Output the (X, Y) coordinate of the center of the cell containing the given text.  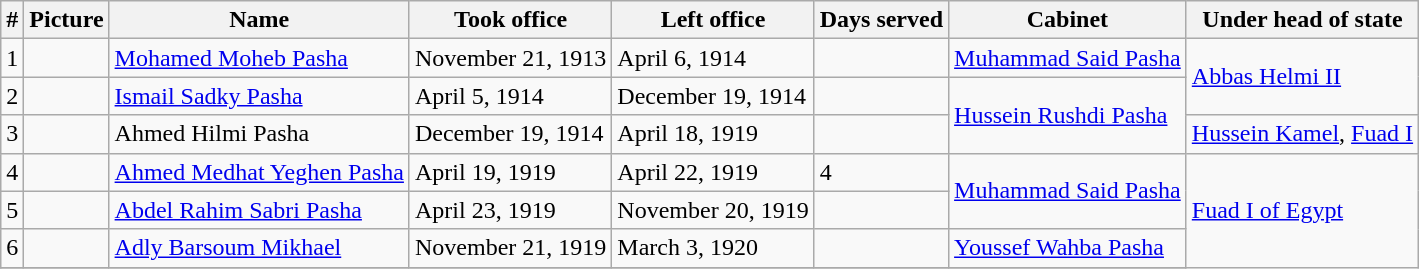
Name (259, 20)
Mohamed Moheb Pasha (259, 58)
April 5, 1914 (510, 96)
Ahmed Hilmi Pasha (259, 134)
Ahmed Medhat Yeghen Pasha (259, 172)
Abdel Rahim Sabri Pasha (259, 210)
Adly Barsoum Mikhael (259, 248)
Days served (881, 20)
April 19, 1919 (510, 172)
5 (12, 210)
Hussein Rushdi Pasha (1068, 115)
Under head of state (1302, 20)
Ismail Sadky Pasha (259, 96)
# (12, 20)
April 6, 1914 (713, 58)
November 21, 1919 (510, 248)
Youssef Wahba Pasha (1068, 248)
Left office (713, 20)
Fuad I of Egypt (1302, 210)
2 (12, 96)
Hussein Kamel, Fuad I (1302, 134)
1 (12, 58)
April 18, 1919 (713, 134)
November 21, 1913 (510, 58)
Abbas Helmi II (1302, 77)
6 (12, 248)
Picture (66, 20)
March 3, 1920 (713, 248)
Took office (510, 20)
3 (12, 134)
November 20, 1919 (713, 210)
April 22, 1919 (713, 172)
Cabinet (1068, 20)
April 23, 1919 (510, 210)
